Locate the cell with the specified text and output its (X, Y) center coordinate. 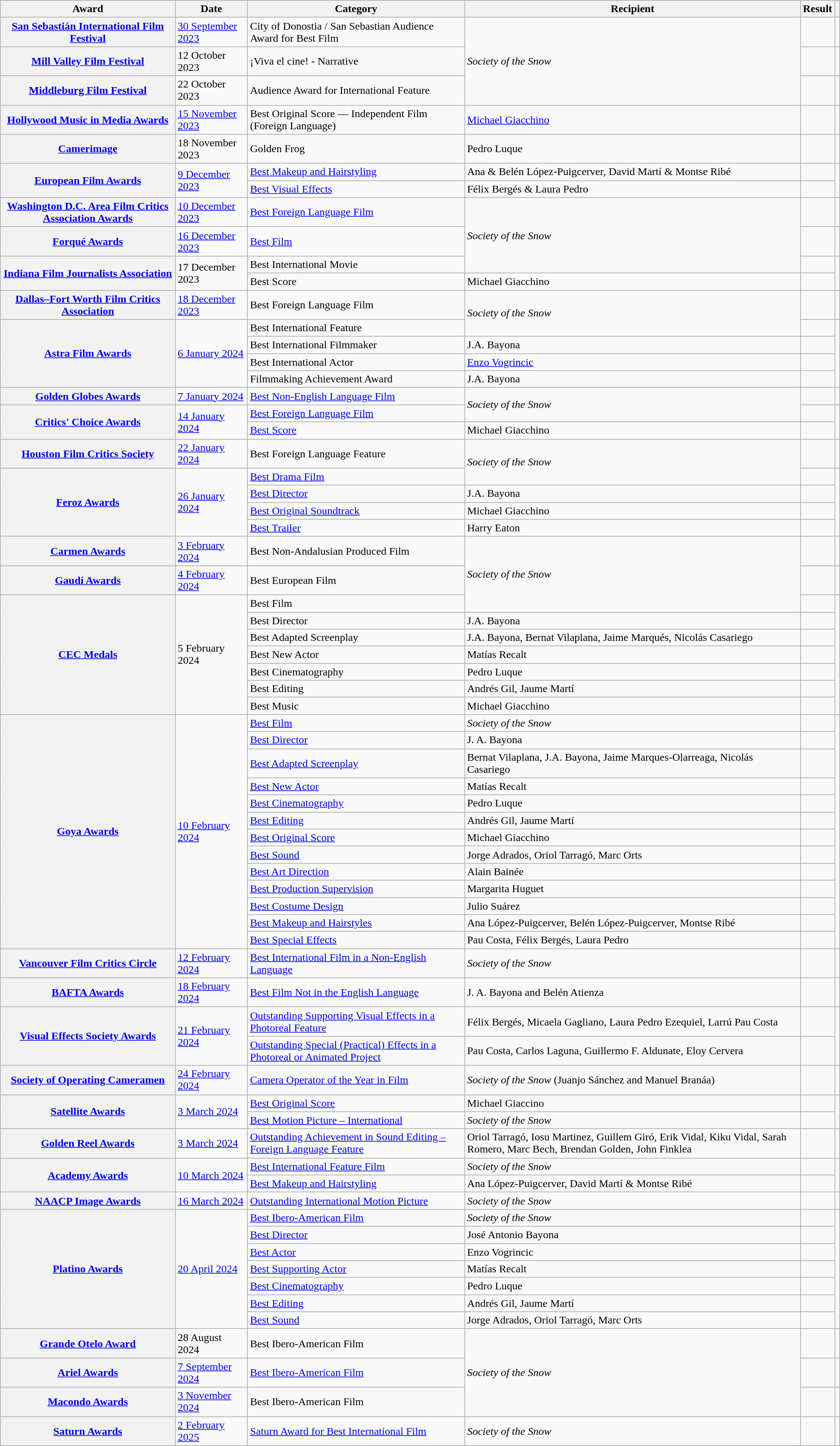
3 February 2024 (211, 551)
Best International Movie (356, 264)
Alain Bainée (632, 872)
Golden Globes Awards (88, 396)
Outstanding Achievement in Sound Editing – Foreign Language Feature (356, 1144)
21 February 2024 (211, 1036)
Best International Film in a Non-English Language (356, 963)
Best Art Direction (356, 872)
12 February 2024 (211, 963)
12 October 2023 (211, 61)
Society of Operating Cameramen (88, 1080)
Hollywood Music in Media Awards (88, 119)
J.A. Bayona, Bernat Vilaplana, Jaime Marqués, Nicolás Casariego (632, 638)
Satellite Awards (88, 1112)
Audience Award for International Feature (356, 91)
Michael Giaccino (632, 1103)
18 December 2023 (211, 304)
Macondo Awards (88, 1402)
Best Special Effects (356, 940)
14 January 2024 (211, 422)
10 December 2023 (211, 212)
Camera Operator of the Year in Film (356, 1080)
Outstanding Supporting Visual Effects in a Photoreal Feature (356, 1021)
Best Makeup and Hairstyles (356, 923)
Harry Eaton (632, 528)
Best Production Supervision (356, 889)
Best International Filmmaker (356, 345)
Best Original Soundtrack (356, 511)
30 September 2023 (211, 32)
Recipient (632, 9)
Golden Reel Awards (88, 1144)
BAFTA Awards (88, 993)
¡Viva el cine! - Narrative (356, 61)
Saturn Awards (88, 1431)
Ana López-Puigcerver, David Martí & Montse Ribé (632, 1183)
Margarita Huguet (632, 889)
Ariel Awards (88, 1372)
Award (88, 9)
Forqué Awards (88, 241)
9 December 2023 (211, 180)
Best Supporting Actor (356, 1269)
Grande Otelo Award (88, 1344)
Academy Awards (88, 1175)
Mill Valley Film Festival (88, 61)
NAACP Image Awards (88, 1201)
10 February 2024 (211, 832)
Best Costume Design (356, 906)
5 February 2024 (211, 654)
Ana López-Puigcerver, Belén López-Puigcerver, Montse Ribé (632, 923)
Best Non-English Language Film (356, 396)
Houston Film Critics Society (88, 453)
J. A. Bayona (632, 740)
16 December 2023 (211, 241)
Best Actor (356, 1252)
Pau Costa, Carlos Laguna, Guillermo F. Aldunate, Eloy Cervera (632, 1051)
Category (356, 9)
Oriol Tarragó, Iosu Martinez, Guillem Giró, Erik Vidal, Kiku Vidal, Sarah Romero, Marc Bech, Brendan Golden, John Finklea (632, 1144)
Dallas–Fort Worth Film Critics Association (88, 304)
28 August 2024 (211, 1344)
Result (818, 9)
26 January 2024 (211, 502)
Julio Suárez (632, 906)
7 January 2024 (211, 396)
Society of the Snow (Juanjo Sánchez and Manuel Branáa) (632, 1080)
Gaudí Awards (88, 580)
Best Music (356, 706)
Bernat Vilaplana, J.A. Bayona, Jaime Marques-Olarreaga, Nicolás Casariego (632, 763)
Carmen Awards (88, 551)
3 November 2024 (211, 1402)
Outstanding International Motion Picture (356, 1201)
European Film Awards (88, 180)
Goya Awards (88, 832)
18 November 2023 (211, 149)
20 April 2024 (211, 1269)
Best International Actor (356, 362)
Filmmaking Achievement Award (356, 379)
Best International Feature (356, 328)
Vancouver Film Critics Circle (88, 963)
Félix Bergés & Laura Pedro (632, 189)
Visual Effects Society Awards (88, 1036)
Best Original Score — Independent Film (Foreign Language) (356, 119)
José Antonio Bayona (632, 1235)
2 February 2025 (211, 1431)
Saturn Award for Best International Film (356, 1431)
Golden Frog (356, 149)
17 December 2023 (211, 273)
Best Drama Film (356, 477)
10 March 2024 (211, 1175)
Best Visual Effects (356, 189)
Ana & Belén López-Puigcerver, David Martí & Montse Ribé (632, 172)
Best Foreign Language Feature (356, 453)
Indiana Film Journalists Association (88, 273)
Best European Film (356, 580)
Best Non-Andalusian Produced Film (356, 551)
22 January 2024 (211, 453)
Platino Awards (88, 1269)
4 February 2024 (211, 580)
Date (211, 9)
Best Motion Picture – International (356, 1120)
Outstanding Special (Practical) Effects in a Photoreal or Animated Project (356, 1051)
Best Film Not in the English Language (356, 993)
Astra Film Awards (88, 354)
15 November 2023 (211, 119)
7 September 2024 (211, 1372)
Camerimage (88, 149)
San Sebastián International Film Festival (88, 32)
22 October 2023 (211, 91)
Best Trailer (356, 528)
Washington D.C. Area Film Critics Association Awards (88, 212)
24 February 2024 (211, 1080)
Félix Bergés, Micaela Gagliano, Laura Pedro Ezequiel, Larrú Pau Costa (632, 1021)
16 March 2024 (211, 1201)
Pau Costa, Félix Bergés, Laura Pedro (632, 940)
Critics' Choice Awards (88, 422)
6 January 2024 (211, 354)
Best International Feature Film (356, 1166)
CEC Medals (88, 654)
Middleburg Film Festival (88, 91)
18 February 2024 (211, 993)
City of Donostia / San Sebastian Audience Award for Best Film (356, 32)
J. A. Bayona and Belén Atienza (632, 993)
Feroz Awards (88, 502)
